Capture the cell that displays the provided text and extract its [x, y] central coordinate. 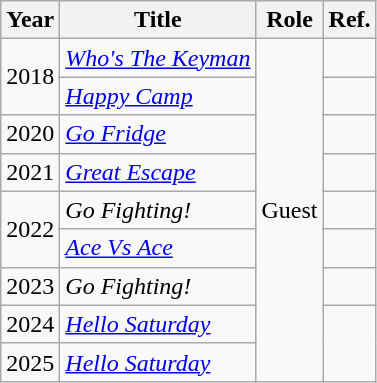
2024 [30, 324]
Great Escape [158, 172]
Role [290, 20]
Ace Vs Ace [158, 248]
Who's The Keyman [158, 58]
Guest [290, 210]
Happy Camp [158, 96]
2021 [30, 172]
2022 [30, 229]
Year [30, 20]
Ref. [350, 20]
2025 [30, 362]
2023 [30, 286]
2018 [30, 77]
Go Fridge [158, 134]
Title [158, 20]
2020 [30, 134]
